For the text-containing cell, return its midpoint in (x, y) coordinate format. 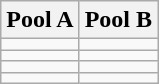
Pool B (118, 20)
Pool A (40, 20)
